From the cell containing the given text, extract its center point as (x, y) coordinate. 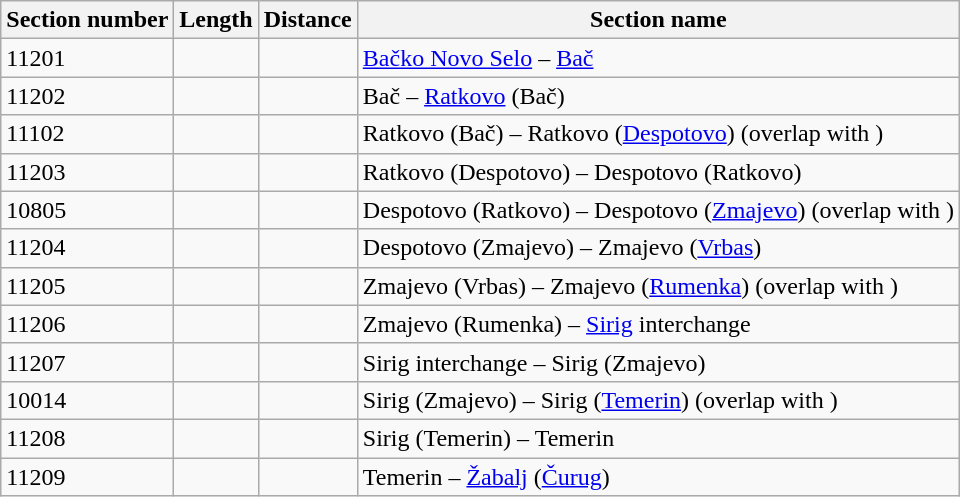
Ratkovo (Despotovo) – Despotovo (Ratkovo) (658, 172)
11206 (88, 324)
Bač – Ratkovo (Bač) (658, 96)
Zmajevo (Vrbas) – Zmajevo (Rumenka) (overlap with ) (658, 286)
10805 (88, 210)
Sirig (Zmajevo) – Sirig (Temerin) (overlap with ) (658, 400)
11202 (88, 96)
Ratkovo (Bač) – Ratkovo (Despotovo) (overlap with ) (658, 134)
Distance (308, 20)
11208 (88, 438)
10014 (88, 400)
Sirig interchange – Sirig (Zmajevo) (658, 362)
11204 (88, 248)
11209 (88, 477)
11201 (88, 58)
11205 (88, 286)
11207 (88, 362)
Temerin – Žabalj (Čurug) (658, 477)
Despotovo (Ratkovo) – Despotovo (Zmajevo) (overlap with ) (658, 210)
Section name (658, 20)
Sirig (Temerin) – Temerin (658, 438)
Length (216, 20)
Despotovo (Zmajevo) – Zmajevo (Vrbas) (658, 248)
Section number (88, 20)
11203 (88, 172)
11102 (88, 134)
Zmajevo (Rumenka) – Sirig interchange (658, 324)
Bačko Novo Selo – Bač (658, 58)
